Return [X, Y] of the center of cell containing provided text 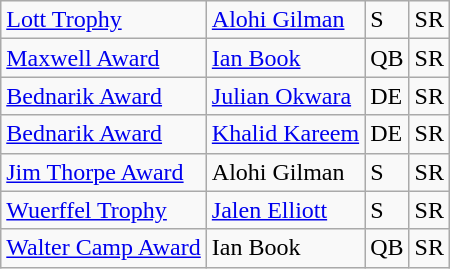
Wuerffel Trophy [104, 210]
Julian Okwara [285, 96]
Lott Trophy [104, 20]
Walter Camp Award [104, 248]
Maxwell Award [104, 58]
Jim Thorpe Award [104, 172]
Jalen Elliott [285, 210]
Khalid Kareem [285, 134]
